Determine the [x, y] coordinate at the center of the cell enclosing the given text.  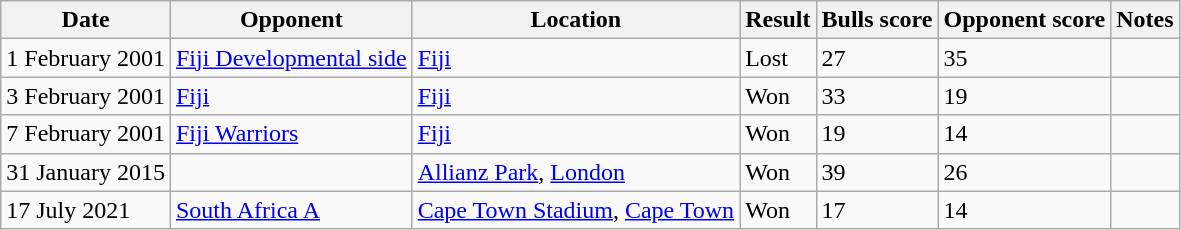
Location [576, 20]
31 January 2015 [86, 172]
Lost [778, 58]
33 [877, 96]
3 February 2001 [86, 96]
Opponent score [1024, 20]
Cape Town Stadium, Cape Town [576, 210]
39 [877, 172]
Bulls score [877, 20]
South Africa A [291, 210]
7 February 2001 [86, 134]
Allianz Park, London [576, 172]
Notes [1145, 20]
17 July 2021 [86, 210]
1 February 2001 [86, 58]
Opponent [291, 20]
17 [877, 210]
Result [778, 20]
35 [1024, 58]
Fiji Warriors [291, 134]
26 [1024, 172]
27 [877, 58]
Date [86, 20]
Fiji Developmental side [291, 58]
